Determine the (x, y) coordinate at the center of the cell enclosing the given text.  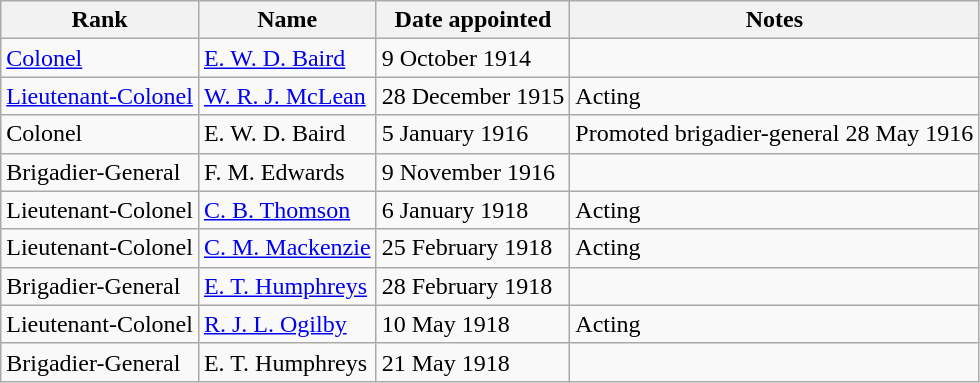
28 December 1915 (473, 96)
5 January 1916 (473, 134)
C. M. Mackenzie (287, 248)
9 November 1916 (473, 172)
9 October 1914 (473, 58)
R. J. L. Ogilby (287, 324)
10 May 1918 (473, 324)
Rank (100, 20)
28 February 1918 (473, 286)
Name (287, 20)
Promoted brigadier-general 28 May 1916 (774, 134)
Date appointed (473, 20)
F. M. Edwards (287, 172)
Notes (774, 20)
C. B. Thomson (287, 210)
6 January 1918 (473, 210)
W. R. J. McLean (287, 96)
25 February 1918 (473, 248)
21 May 1918 (473, 362)
